Identify which cell holds the provided text, then report its (x, y) central coordinate. 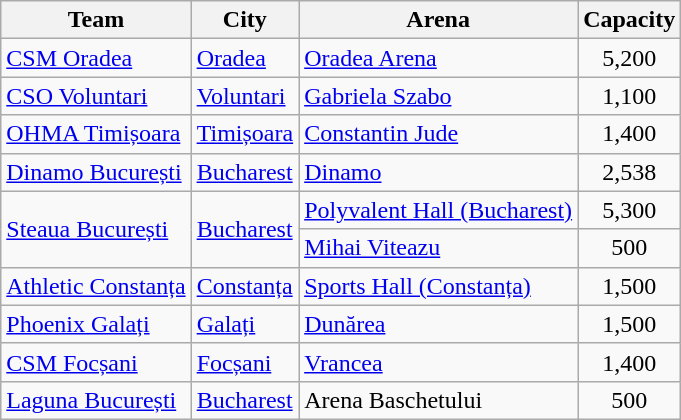
Gabriela Szabo (438, 96)
Vrancea (438, 362)
Polyvalent Hall (Bucharest) (438, 210)
Voluntari (245, 96)
Sports Hall (Constanța) (438, 286)
Arena Baschetului (438, 400)
Phoenix Galați (96, 324)
Galați (245, 324)
Timișoara (245, 134)
5,300 (630, 210)
Constanța (245, 286)
2,538 (630, 172)
Dunărea (438, 324)
CSO Voluntari (96, 96)
Team (96, 20)
Steaua București (96, 229)
Capacity (630, 20)
1,100 (630, 96)
Focșani (245, 362)
OHMA Timișoara (96, 134)
Mihai Viteazu (438, 248)
Oradea (245, 58)
Dinamo București (96, 172)
Athletic Constanța (96, 286)
Oradea Arena (438, 58)
Dinamo (438, 172)
5,200 (630, 58)
Arena (438, 20)
CSM Oradea (96, 58)
Laguna București (96, 400)
Constantin Jude (438, 134)
CSM Focșani (96, 362)
City (245, 20)
